Detect which cell encompasses the target text, then output its (X, Y) center coordinate. 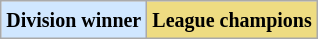
Division winner (74, 20)
League champions (232, 20)
